Detect which cell encompasses the target text, then output its (X, Y) center coordinate. 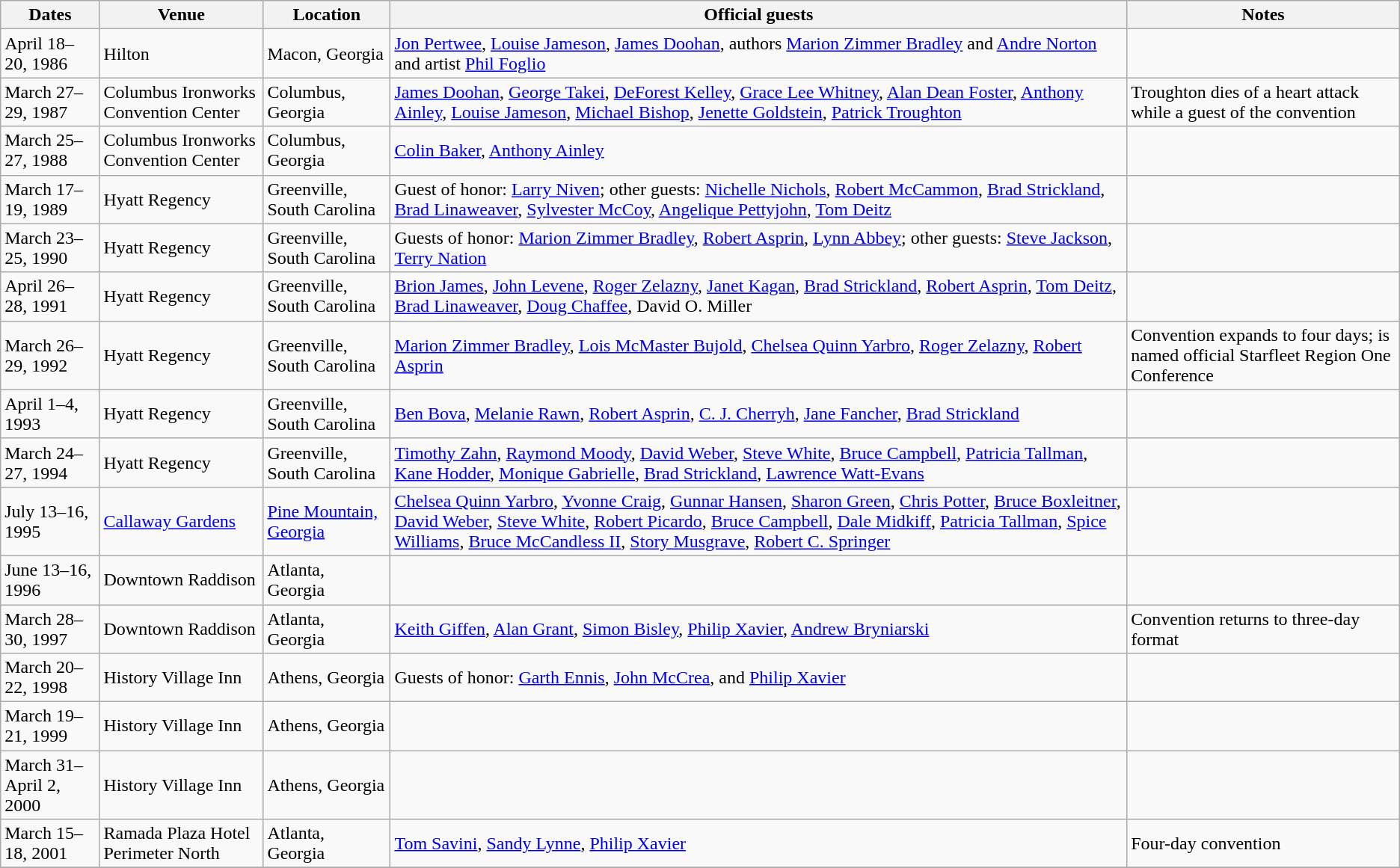
Venue (181, 15)
March 20–22, 1998 (50, 677)
March 24–27, 1994 (50, 462)
Pine Mountain, Georgia (327, 521)
March 19–21, 1999 (50, 727)
Troughton dies of a heart attack while a guest of the convention (1264, 102)
Four-day convention (1264, 843)
March 28–30, 1997 (50, 628)
March 23–25, 1990 (50, 248)
June 13–16, 1996 (50, 580)
March 31–April 2, 2000 (50, 785)
Convention expands to four days; is named official Starfleet Region One Conference (1264, 355)
Brion James, John Levene, Roger Zelazny, Janet Kagan, Brad Strickland, Robert Asprin, Tom Deitz, Brad Linaweaver, Doug Chaffee, David O. Miller (758, 296)
Ramada Plaza Hotel Perimeter North (181, 843)
Ben Bova, Melanie Rawn, Robert Asprin, C. J. Cherryh, Jane Fancher, Brad Strickland (758, 414)
Guests of honor: Garth Ennis, John McCrea, and Philip Xavier (758, 677)
March 25–27, 1988 (50, 151)
Convention returns to three-day format (1264, 628)
July 13–16, 1995 (50, 521)
Location (327, 15)
March 15–18, 2001 (50, 843)
Colin Baker, Anthony Ainley (758, 151)
Tom Savini, Sandy Lynne, Philip Xavier (758, 843)
March 26–29, 1992 (50, 355)
Dates (50, 15)
Jon Pertwee, Louise Jameson, James Doohan, authors Marion Zimmer Bradley and Andre Norton and artist Phil Foglio (758, 54)
April 18–20, 1986 (50, 54)
Marion Zimmer Bradley, Lois McMaster Bujold, Chelsea Quinn Yarbro, Roger Zelazny, Robert Asprin (758, 355)
Callaway Gardens (181, 521)
Keith Giffen, Alan Grant, Simon Bisley, Philip Xavier, Andrew Bryniarski (758, 628)
Official guests (758, 15)
Guests of honor: Marion Zimmer Bradley, Robert Asprin, Lynn Abbey; other guests: Steve Jackson, Terry Nation (758, 248)
April 1–4, 1993 (50, 414)
March 17–19, 1989 (50, 199)
Notes (1264, 15)
Hilton (181, 54)
March 27–29, 1987 (50, 102)
Macon, Georgia (327, 54)
April 26–28, 1991 (50, 296)
